From the cell containing the given text, extract its center point as (x, y) coordinate. 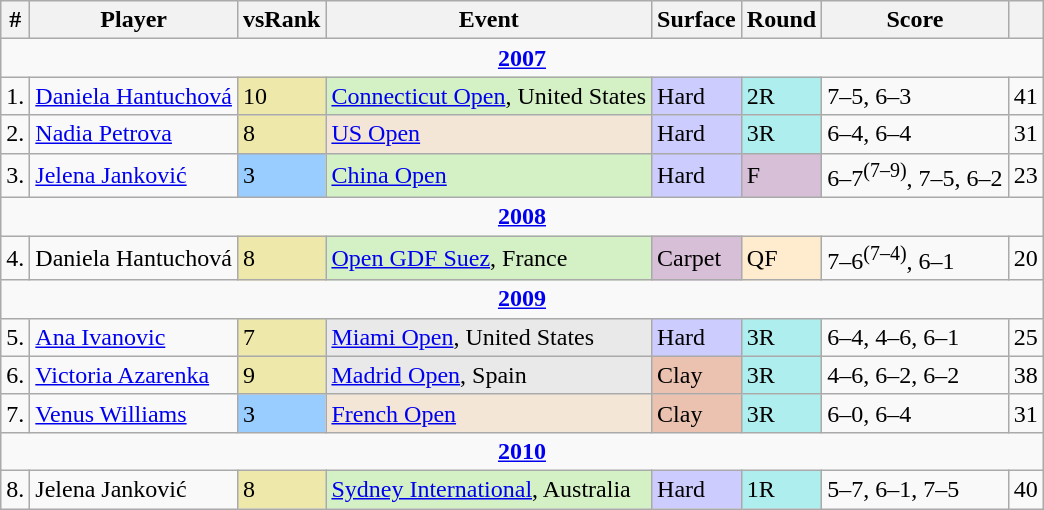
4. (16, 258)
Open GDF Suez, France (489, 258)
2008 (522, 217)
Surface (697, 20)
Sydney International, Australia (489, 489)
1. (16, 96)
7–6(7–4), 6–1 (915, 258)
9 (281, 375)
5–7, 6–1, 7–5 (915, 489)
20 (1026, 258)
F (781, 176)
vsRank (281, 20)
38 (1026, 375)
US Open (489, 134)
40 (1026, 489)
Carpet (697, 258)
6–4, 6–4 (915, 134)
8. (16, 489)
25 (1026, 337)
Round (781, 20)
Connecticut Open, United States (489, 96)
7 (281, 337)
2010 (522, 451)
7–5, 6–3 (915, 96)
23 (1026, 176)
Player (134, 20)
3. (16, 176)
6–7(7–9), 7–5, 6–2 (915, 176)
Madrid Open, Spain (489, 375)
2R (781, 96)
China Open (489, 176)
Ana Ivanovic (134, 337)
5. (16, 337)
6–0, 6–4 (915, 413)
2. (16, 134)
6–4, 4–6, 6–1 (915, 337)
6. (16, 375)
Event (489, 20)
7. (16, 413)
French Open (489, 413)
Victoria Azarenka (134, 375)
Nadia Petrova (134, 134)
4–6, 6–2, 6–2 (915, 375)
Venus Williams (134, 413)
1R (781, 489)
Score (915, 20)
QF (781, 258)
10 (281, 96)
41 (1026, 96)
2009 (522, 299)
2007 (522, 58)
Miami Open, United States (489, 337)
# (16, 20)
